Determine the (X, Y) coordinate at the center of the cell enclosing the given text.  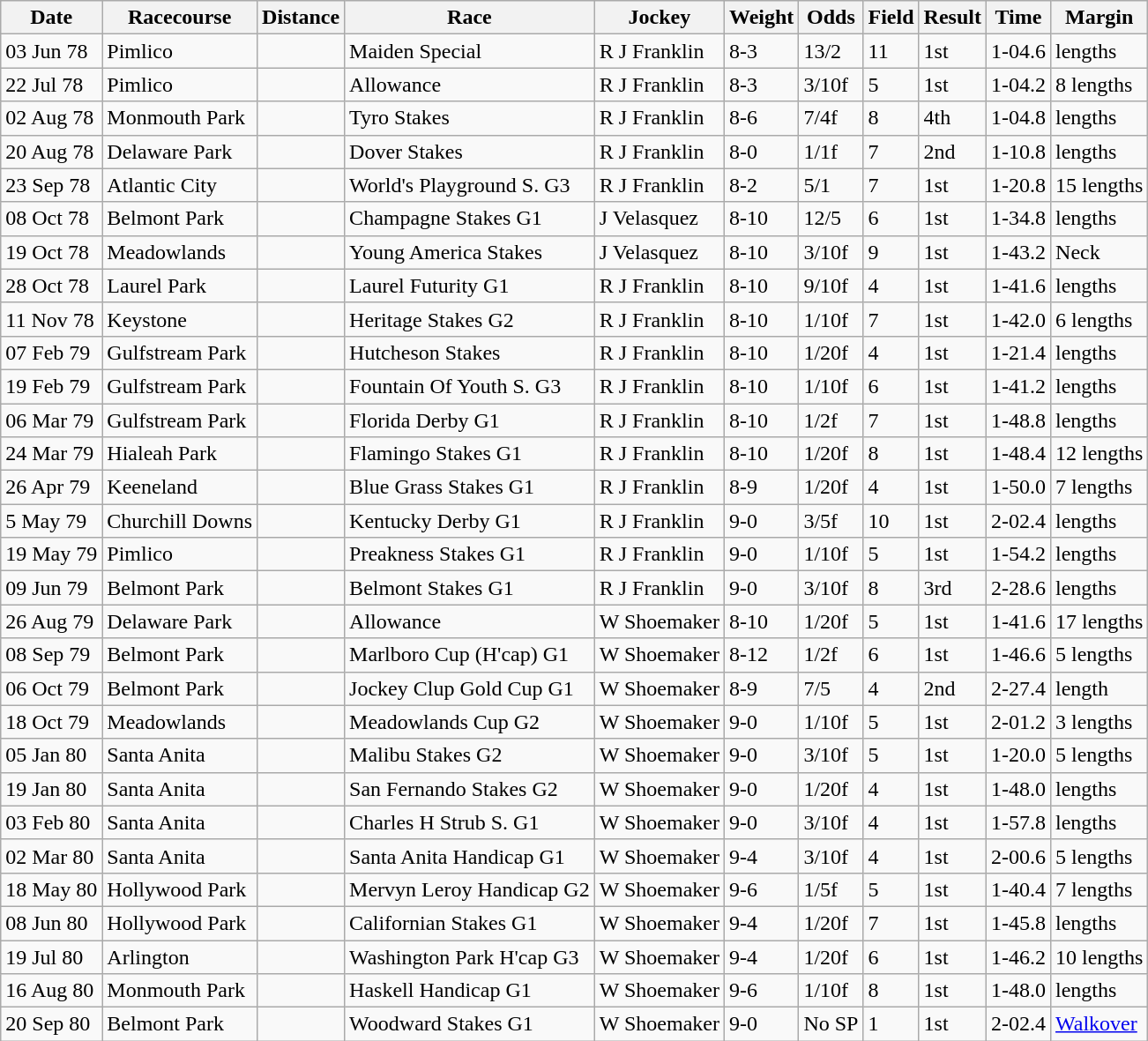
08 Sep 79 (51, 655)
Kentucky Derby G1 (470, 521)
1-10.8 (1018, 152)
3/5f (831, 521)
10 lengths (1100, 956)
7/5 (831, 688)
Margin (1100, 18)
1/5f (831, 889)
Hutcheson Stakes (470, 353)
18 May 80 (51, 889)
06 Oct 79 (51, 688)
15 lengths (1100, 185)
11 (891, 51)
Tyro Stakes (470, 118)
9 (891, 252)
4th (952, 118)
San Fernando Stakes G2 (470, 789)
19 May 79 (51, 554)
19 Jul 80 (51, 956)
8 lengths (1100, 85)
1-41.2 (1018, 386)
Field (891, 18)
Keeneland (180, 487)
8-12 (761, 655)
Santa Anita Handicap G1 (470, 856)
17 lengths (1100, 621)
Laurel Futurity G1 (470, 286)
1-21.4 (1018, 353)
24 Mar 79 (51, 454)
Keystone (180, 319)
Jockey Clup Gold Cup G1 (470, 688)
Charles H Strub S. G1 (470, 822)
1-43.2 (1018, 252)
Weight (761, 18)
26 Aug 79 (51, 621)
Maiden Special (470, 51)
02 Mar 80 (51, 856)
1-20.0 (1018, 755)
2-00.6 (1018, 856)
28 Oct 78 (51, 286)
2-01.2 (1018, 722)
03 Jun 78 (51, 51)
1-45.8 (1018, 923)
No SP (831, 1024)
Racecourse (180, 18)
13/2 (831, 51)
Malibu Stakes G2 (470, 755)
Mervyn Leroy Handicap G2 (470, 889)
Churchill Downs (180, 521)
length (1100, 688)
1-04.8 (1018, 118)
8-0 (761, 152)
09 Jun 79 (51, 588)
Californian Stakes G1 (470, 923)
1-04.6 (1018, 51)
Woodward Stakes G1 (470, 1024)
1-54.2 (1018, 554)
3rd (952, 588)
1-48.8 (1018, 420)
23 Sep 78 (51, 185)
1-46.2 (1018, 956)
Blue Grass Stakes G1 (470, 487)
8-2 (761, 185)
19 Jan 80 (51, 789)
12/5 (831, 219)
1/1f (831, 152)
Jockey (660, 18)
Young America Stakes (470, 252)
6 lengths (1100, 319)
06 Mar 79 (51, 420)
Date (51, 18)
07 Feb 79 (51, 353)
8-6 (761, 118)
02 Aug 78 (51, 118)
Hialeah Park (180, 454)
03 Feb 80 (51, 822)
Washington Park H'cap G3 (470, 956)
Odds (831, 18)
1-57.8 (1018, 822)
08 Jun 80 (51, 923)
22 Jul 78 (51, 85)
20 Sep 80 (51, 1024)
Time (1018, 18)
9/10f (831, 286)
Heritage Stakes G2 (470, 319)
2-27.4 (1018, 688)
05 Jan 80 (51, 755)
10 (891, 521)
16 Aug 80 (51, 991)
Champagne Stakes G1 (470, 219)
1-46.6 (1018, 655)
3 lengths (1100, 722)
1-20.8 (1018, 185)
7/4f (831, 118)
26 Apr 79 (51, 487)
1-04.2 (1018, 85)
Neck (1100, 252)
Walkover (1100, 1024)
Marlboro Cup (H'cap) G1 (470, 655)
Atlantic City (180, 185)
Belmont Stakes G1 (470, 588)
Haskell Handicap G1 (470, 991)
08 Oct 78 (51, 219)
Fountain Of Youth S. G3 (470, 386)
1-40.4 (1018, 889)
Arlington (180, 956)
1-42.0 (1018, 319)
1-50.0 (1018, 487)
20 Aug 78 (51, 152)
18 Oct 79 (51, 722)
Florida Derby G1 (470, 420)
5 May 79 (51, 521)
12 lengths (1100, 454)
19 Oct 78 (51, 252)
11 Nov 78 (51, 319)
2-28.6 (1018, 588)
Flamingo Stakes G1 (470, 454)
Preakness Stakes G1 (470, 554)
Dover Stakes (470, 152)
Distance (302, 18)
5/1 (831, 185)
Meadowlands Cup G2 (470, 722)
Result (952, 18)
Race (470, 18)
1 (891, 1024)
Laurel Park (180, 286)
1-34.8 (1018, 219)
19 Feb 79 (51, 386)
World's Playground S. G3 (470, 185)
1-48.4 (1018, 454)
